Capture the cell that displays the provided text and extract its (x, y) central coordinate. 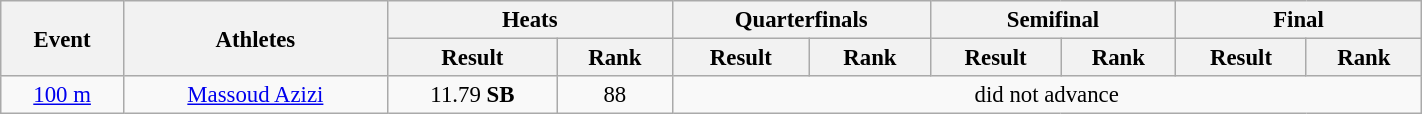
Final (1299, 20)
Semifinal (1052, 20)
Heats (530, 20)
100 m (62, 95)
did not advance (1046, 95)
88 (614, 95)
Athletes (255, 38)
Quarterfinals (801, 20)
Event (62, 38)
Massoud Azizi (255, 95)
11.79 SB (472, 95)
